Output the [x, y] coordinate of the center of the cell containing the given text.  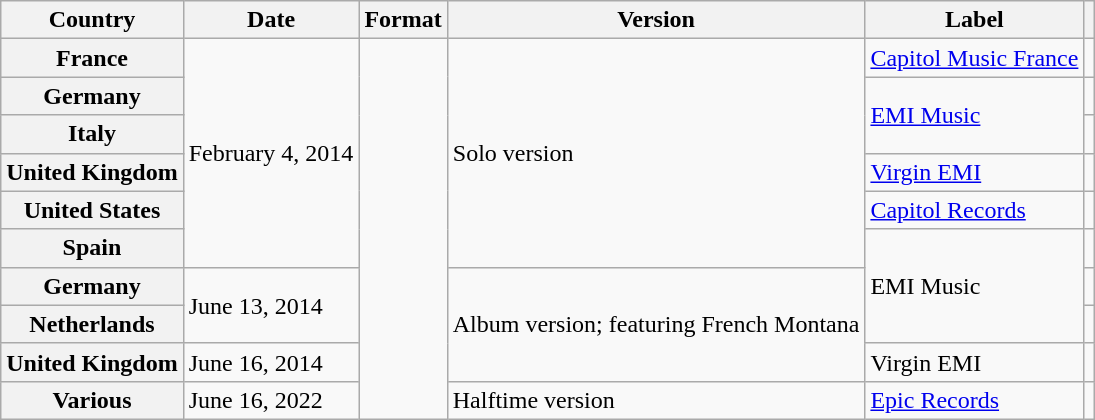
United States [92, 210]
Date [271, 20]
Halftime version [656, 400]
June 16, 2014 [271, 362]
Album version; featuring French Montana [656, 324]
February 4, 2014 [271, 153]
Country [92, 20]
Spain [92, 248]
Epic Records [974, 400]
Various [92, 400]
France [92, 58]
Capitol Records [974, 210]
Italy [92, 134]
Version [656, 20]
Format [403, 20]
Netherlands [92, 324]
June 16, 2022 [271, 400]
Solo version [656, 153]
June 13, 2014 [271, 305]
Label [974, 20]
Capitol Music France [974, 58]
